From the cell containing the given text, extract its center point as (X, Y) coordinate. 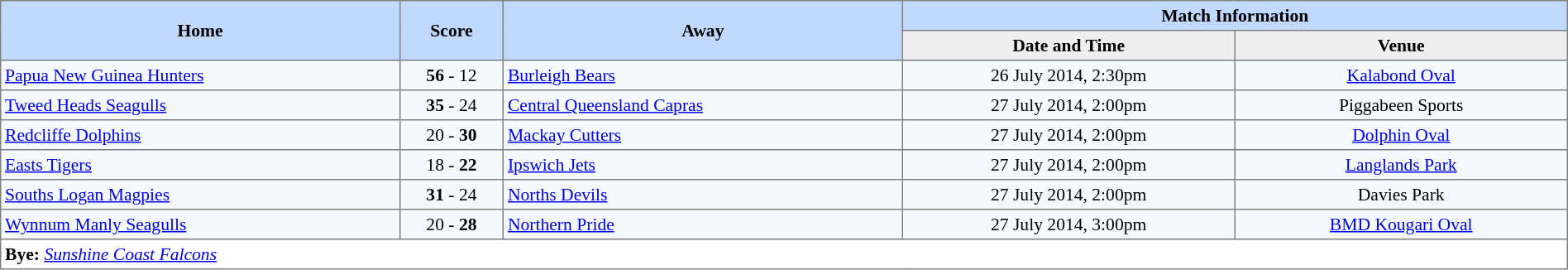
Davies Park (1401, 195)
27 July 2014, 3:00pm (1068, 224)
20 - 30 (452, 135)
Burleigh Bears (703, 75)
Norths Devils (703, 195)
Date and Time (1068, 46)
56 - 12 (452, 75)
18 - 22 (452, 165)
Tweed Heads Seagulls (200, 105)
Northern Pride (703, 224)
Mackay Cutters (703, 135)
Dolphin Oval (1401, 135)
Souths Logan Magpies (200, 195)
BMD Kougari Oval (1401, 224)
Langlands Park (1401, 165)
Papua New Guinea Hunters (200, 75)
Wynnum Manly Seagulls (200, 224)
Ipswich Jets (703, 165)
Bye: Sunshine Coast Falcons (784, 254)
35 - 24 (452, 105)
Match Information (1235, 16)
20 - 28 (452, 224)
Home (200, 31)
Central Queensland Capras (703, 105)
26 July 2014, 2:30pm (1068, 75)
Score (452, 31)
Away (703, 31)
Kalabond Oval (1401, 75)
Easts Tigers (200, 165)
Piggabeen Sports (1401, 105)
Redcliffe Dolphins (200, 135)
31 - 24 (452, 195)
Venue (1401, 46)
